Return [x, y] of the center of cell containing provided text 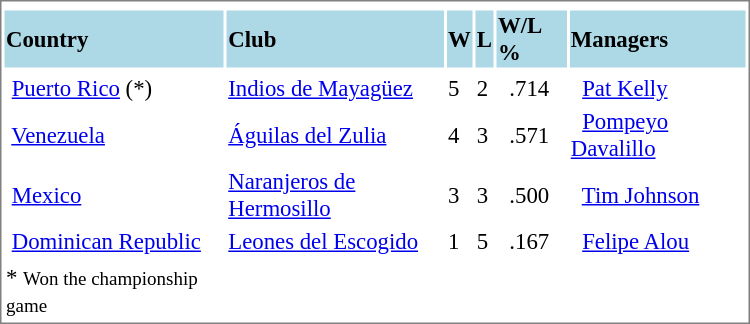
* Won the championship game [114, 290]
Naranjeros de Hermosillo [336, 194]
Indios de Mayagüez [336, 89]
Venezuela [114, 134]
1 [459, 241]
4 [459, 134]
.714 [531, 89]
L [484, 38]
Pat Kelly [657, 89]
.167 [531, 241]
W/L % [531, 38]
Leones del Escogido [336, 241]
Country [114, 38]
Águilas del Zulia [336, 134]
W [459, 38]
.500 [531, 194]
Dominican Republic [114, 241]
Mexico [114, 194]
Felipe Alou [657, 241]
Tim Johnson [657, 194]
.571 [531, 134]
Managers [657, 38]
Club [336, 38]
Pompeyo Davalillo [657, 134]
2 [484, 89]
Puerto Rico (*) [114, 89]
